Locate the cell with the specified text and output its (X, Y) center coordinate. 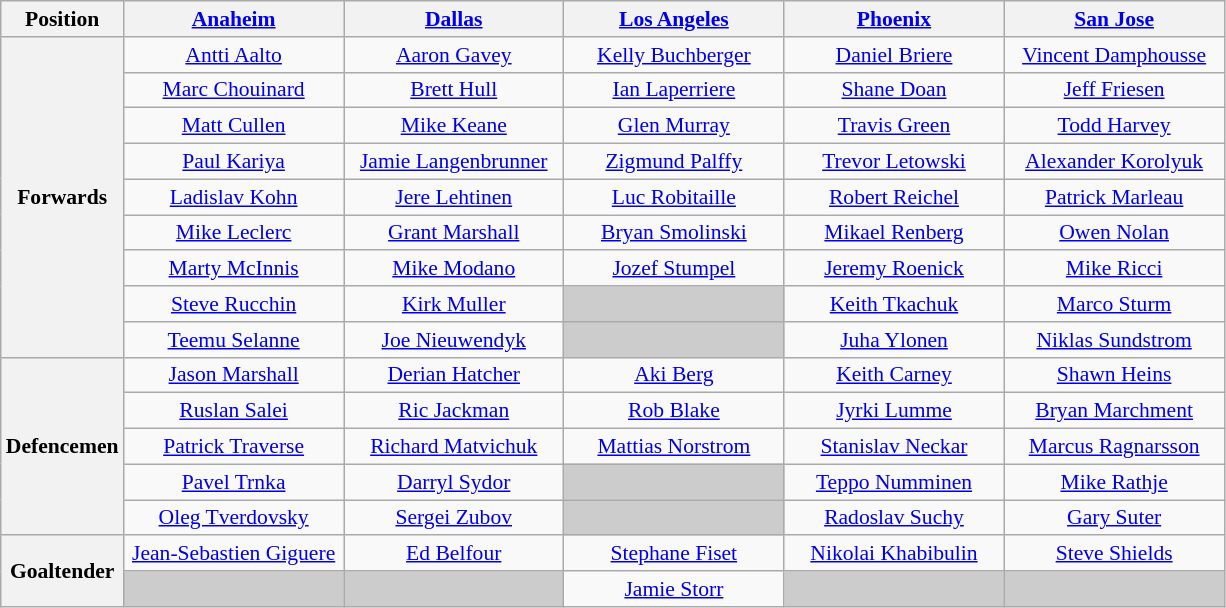
Dallas (454, 19)
Kelly Buchberger (674, 55)
Marco Sturm (1114, 304)
Steve Rucchin (234, 304)
Mike Leclerc (234, 233)
Jere Lehtinen (454, 197)
Niklas Sundstrom (1114, 340)
Juha Ylonen (894, 340)
Pavel Trnka (234, 482)
Zigmund Palffy (674, 162)
Darryl Sydor (454, 482)
Oleg Tverdovsky (234, 518)
Ed Belfour (454, 554)
Todd Harvey (1114, 126)
Brett Hull (454, 90)
Jamie Storr (674, 589)
Marcus Ragnarsson (1114, 447)
Jeremy Roenick (894, 269)
Vincent Damphousse (1114, 55)
San Jose (1114, 19)
Keith Carney (894, 375)
Ric Jackman (454, 411)
Bryan Smolinski (674, 233)
Teppo Numminen (894, 482)
Jozef Stumpel (674, 269)
Matt Cullen (234, 126)
Mike Ricci (1114, 269)
Mike Modano (454, 269)
Keith Tkachuk (894, 304)
Mikael Renberg (894, 233)
Forwards (62, 198)
Stephane Fiset (674, 554)
Ruslan Salei (234, 411)
Los Angeles (674, 19)
Jamie Langenbrunner (454, 162)
Radoslav Suchy (894, 518)
Jason Marshall (234, 375)
Trevor Letowski (894, 162)
Patrick Marleau (1114, 197)
Richard Matvichuk (454, 447)
Nikolai Khabibulin (894, 554)
Derian Hatcher (454, 375)
Gary Suter (1114, 518)
Ladislav Kohn (234, 197)
Mike Keane (454, 126)
Jean-Sebastien Giguere (234, 554)
Paul Kariya (234, 162)
Rob Blake (674, 411)
Ian Laperriere (674, 90)
Grant Marshall (454, 233)
Travis Green (894, 126)
Kirk Muller (454, 304)
Joe Nieuwendyk (454, 340)
Bryan Marchment (1114, 411)
Teemu Selanne (234, 340)
Sergei Zubov (454, 518)
Marty McInnis (234, 269)
Glen Murray (674, 126)
Jyrki Lumme (894, 411)
Owen Nolan (1114, 233)
Steve Shields (1114, 554)
Alexander Korolyuk (1114, 162)
Stanislav Neckar (894, 447)
Daniel Briere (894, 55)
Aki Berg (674, 375)
Defencemen (62, 446)
Shane Doan (894, 90)
Jeff Friesen (1114, 90)
Mike Rathje (1114, 482)
Position (62, 19)
Marc Chouinard (234, 90)
Aaron Gavey (454, 55)
Shawn Heins (1114, 375)
Goaltender (62, 572)
Luc Robitaille (674, 197)
Antti Aalto (234, 55)
Robert Reichel (894, 197)
Mattias Norstrom (674, 447)
Anaheim (234, 19)
Phoenix (894, 19)
Patrick Traverse (234, 447)
